Detect which cell encompasses the target text, then output its (X, Y) center coordinate. 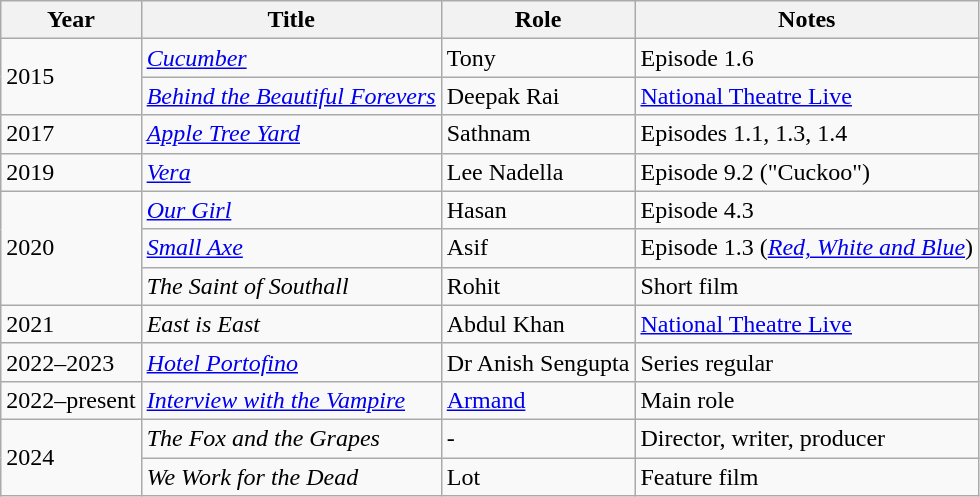
Apple Tree Yard (291, 134)
Main role (807, 400)
Episode 1.3 (Red, White and Blue) (807, 248)
Director, writer, producer (807, 438)
2022–2023 (71, 362)
Behind the Beautiful Forevers (291, 96)
Title (291, 20)
Rohit (538, 286)
The Fox and the Grapes (291, 438)
Hasan (538, 210)
Role (538, 20)
2015 (71, 77)
East is East (291, 324)
Cucumber (291, 58)
Episodes 1.1, 1.3, 1.4 (807, 134)
The Saint of Southall (291, 286)
Small Axe (291, 248)
Abdul Khan (538, 324)
Episode 9.2 ("Cuckoo") (807, 172)
Our Girl (291, 210)
Lee Nadella (538, 172)
Episode 1.6 (807, 58)
Asif (538, 248)
2022–present (71, 400)
Feature film (807, 477)
Armand (538, 400)
Episode 4.3 (807, 210)
We Work for the Dead (291, 477)
Deepak Rai (538, 96)
2024 (71, 457)
Vera (291, 172)
2017 (71, 134)
Sathnam (538, 134)
Interview with the Vampire (291, 400)
Dr Anish Sengupta (538, 362)
2020 (71, 248)
Tony (538, 58)
Lot (538, 477)
Notes (807, 20)
2019 (71, 172)
- (538, 438)
Series regular (807, 362)
2021 (71, 324)
Short film (807, 286)
Hotel Portofino (291, 362)
Year (71, 20)
